Detect which cell encompasses the target text, then output its (x, y) center coordinate. 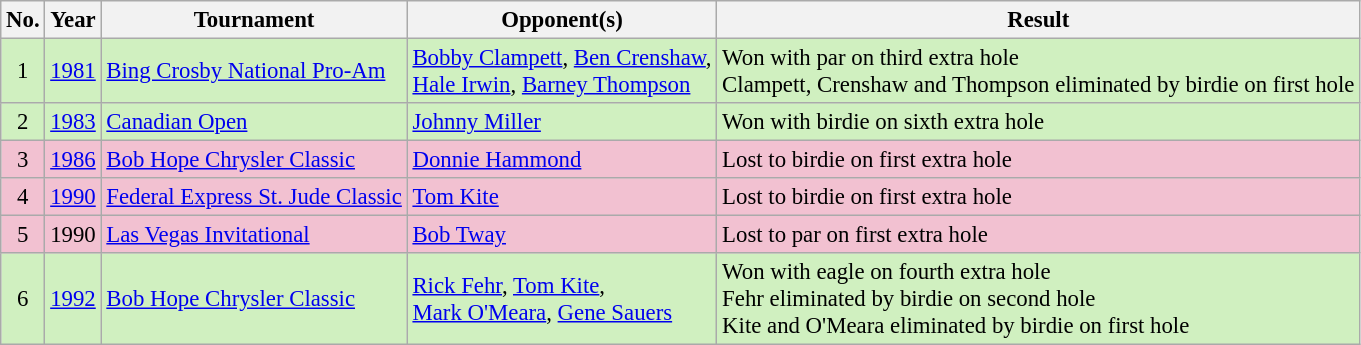
Johnny Miller (562, 122)
Bobby Clampett, Ben Crenshaw, Hale Irwin, Barney Thompson (562, 72)
Won with par on third extra holeClampett, Crenshaw and Thompson eliminated by birdie on first hole (1038, 72)
3 (23, 160)
Bob Hope Chrysler Classic (254, 160)
1983 (73, 122)
Result (1038, 20)
Bob Tway (562, 235)
Opponent(s) (562, 20)
Bing Crosby National Pro-Am (254, 72)
Canadian Open (254, 122)
Las Vegas Invitational (254, 235)
Donnie Hammond (562, 160)
Tom Kite (562, 197)
1 (23, 72)
1986 (73, 160)
Year (73, 20)
Federal Express St. Jude Classic (254, 197)
5 (23, 235)
Tournament (254, 20)
2 (23, 122)
No. (23, 20)
Lost to par on first extra hole (1038, 235)
1981 (73, 72)
Won with birdie on sixth extra hole (1038, 122)
4 (23, 197)
